Determine the (X, Y) coordinate at the center of the cell enclosing the given text.  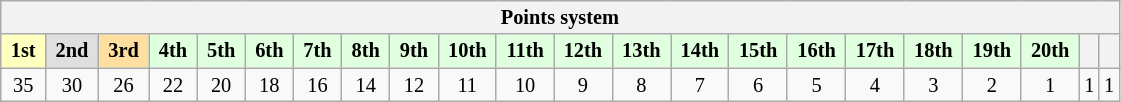
20 (221, 85)
5th (221, 51)
13th (641, 51)
15th (758, 51)
5 (816, 85)
12th (583, 51)
4th (173, 51)
8 (641, 85)
35 (24, 85)
3rd (123, 51)
7 (700, 85)
17th (875, 51)
Points system (560, 17)
14th (700, 51)
22 (173, 85)
16 (317, 85)
26 (123, 85)
10th (467, 51)
20th (1050, 51)
14 (366, 85)
2 (992, 85)
1st (24, 51)
16th (816, 51)
18 (269, 85)
7th (317, 51)
4 (875, 85)
9th (414, 51)
11 (467, 85)
9 (583, 85)
8th (366, 51)
19th (992, 51)
30 (72, 85)
2nd (72, 51)
12 (414, 85)
18th (933, 51)
11th (524, 51)
10 (524, 85)
6th (269, 51)
3 (933, 85)
6 (758, 85)
